Detect which cell encompasses the target text, then output its [X, Y] center coordinate. 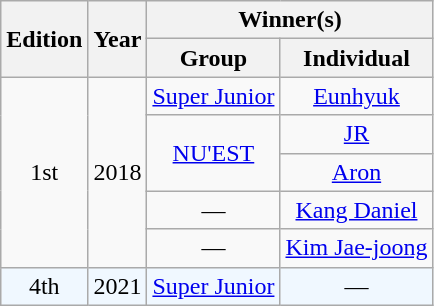
Kim Jae-joong [356, 248]
4th [44, 286]
Edition [44, 39]
Eunhyuk [356, 96]
Aron [356, 172]
2018 [118, 172]
JR [356, 134]
2021 [118, 286]
Individual [356, 58]
Kang Daniel [356, 210]
Group [214, 58]
NU'EST [214, 153]
Year [118, 39]
Winner(s) [290, 20]
1st [44, 172]
